Capture the cell that displays the provided text and extract its (x, y) central coordinate. 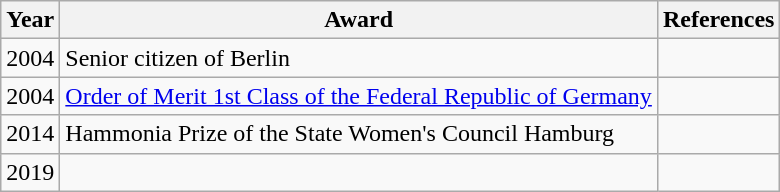
2019 (30, 172)
2014 (30, 134)
References (718, 20)
Year (30, 20)
Order of Merit 1st Class of the Federal Republic of Germany (359, 96)
Award (359, 20)
Hammonia Prize of the State Women's Council Hamburg (359, 134)
Senior citizen of Berlin (359, 58)
